Determine the (x, y) coordinate at the center of the cell enclosing the given text.  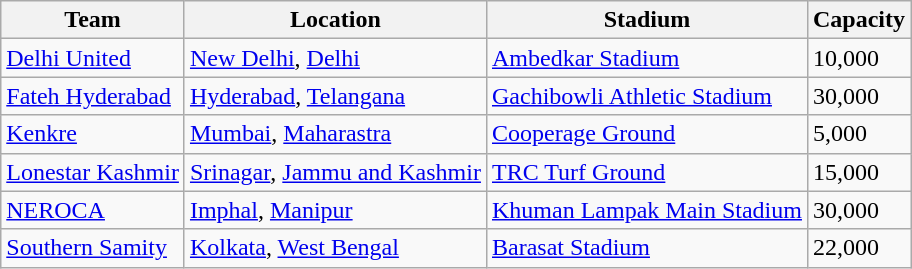
Kenkre (93, 134)
Hyderabad, Telangana (335, 96)
Cooperage Ground (646, 134)
Imphal, Manipur (335, 210)
Southern Samity (93, 248)
Team (93, 20)
15,000 (858, 172)
Fateh Hyderabad (93, 96)
5,000 (858, 134)
Capacity (858, 20)
NEROCA (93, 210)
Mumbai, Maharastra (335, 134)
10,000 (858, 58)
Gachibowli Athletic Stadium (646, 96)
Barasat Stadium (646, 248)
Kolkata, West Bengal (335, 248)
22,000 (858, 248)
Srinagar, Jammu and Kashmir (335, 172)
Delhi United (93, 58)
Location (335, 20)
Stadium (646, 20)
Lonestar Kashmir (93, 172)
Ambedkar Stadium (646, 58)
New Delhi, Delhi (335, 58)
Khuman Lampak Main Stadium (646, 210)
TRC Turf Ground (646, 172)
